Extract the (x, y) coordinate from the center of the cell holding the provided text.  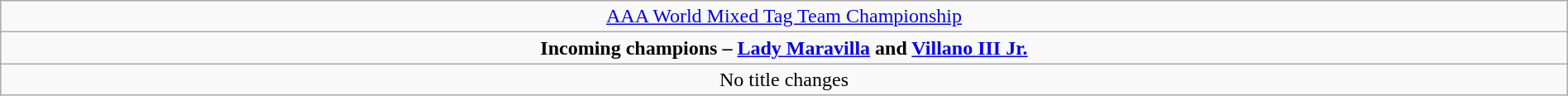
No title changes (784, 79)
AAA World Mixed Tag Team Championship (784, 17)
Incoming champions – Lady Maravilla and Villano III Jr. (784, 48)
